Pinpoint the cell where the given text exists, returning its [X, Y] midpoint coordinate. 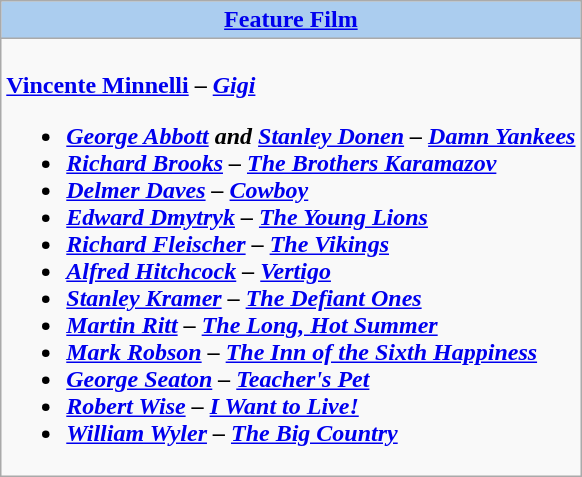
Feature Film [291, 20]
